Return the [x, y] coordinate for the center point of the cell that contains the specified text.  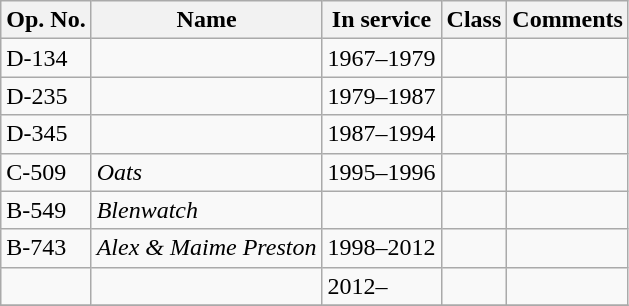
Comments [568, 20]
1987–1994 [382, 134]
D-134 [46, 58]
B-549 [46, 210]
Class [474, 20]
2012– [382, 286]
1998–2012 [382, 248]
1995–1996 [382, 172]
In service [382, 20]
Op. No. [46, 20]
Blenwatch [206, 210]
Alex & Maime Preston [206, 248]
C-509 [46, 172]
Name [206, 20]
D-235 [46, 96]
D-345 [46, 134]
Oats [206, 172]
B-743 [46, 248]
1967–1979 [382, 58]
1979–1987 [382, 96]
